Locate the cell with the specified text and output its (X, Y) center coordinate. 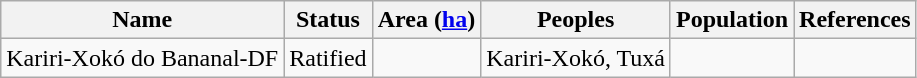
Peoples (576, 20)
Kariri-Xokó do Bananal-DF (142, 58)
Ratified (328, 58)
Kariri-Xokó, Tuxá (576, 58)
Name (142, 20)
References (856, 20)
Area (ha) (426, 20)
Population (732, 20)
Status (328, 20)
